Locate the cell with the specified text and output its (x, y) center coordinate. 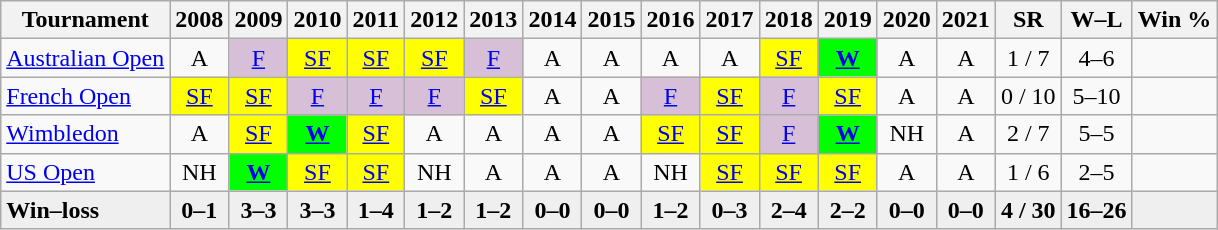
2018 (788, 20)
0–3 (730, 210)
Win–loss (86, 210)
2011 (376, 20)
Win % (1174, 20)
4–6 (1096, 58)
2017 (730, 20)
2 / 7 (1028, 134)
2012 (434, 20)
US Open (86, 172)
Tournament (86, 20)
2009 (258, 20)
1 / 7 (1028, 58)
2–5 (1096, 172)
5–5 (1096, 134)
4 / 30 (1028, 210)
2016 (670, 20)
5–10 (1096, 96)
2008 (200, 20)
16–26 (1096, 210)
2–4 (788, 210)
0 / 10 (1028, 96)
2020 (906, 20)
French Open (86, 96)
1 / 6 (1028, 172)
Australian Open (86, 58)
1–4 (376, 210)
2013 (494, 20)
2–2 (848, 210)
2014 (552, 20)
2019 (848, 20)
W–L (1096, 20)
Wimbledon (86, 134)
2015 (612, 20)
0–1 (200, 210)
2010 (318, 20)
SR (1028, 20)
2021 (966, 20)
